Detect which cell encompasses the target text, then output its [x, y] center coordinate. 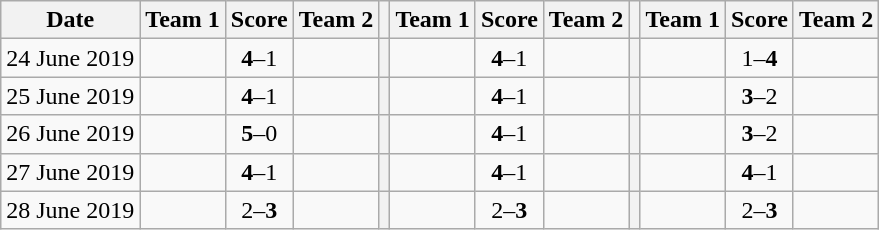
5–0 [259, 134]
24 June 2019 [70, 58]
27 June 2019 [70, 172]
28 June 2019 [70, 210]
25 June 2019 [70, 96]
26 June 2019 [70, 134]
Date [70, 20]
1–4 [759, 58]
